For the text-containing cell, return its midpoint in (X, Y) coordinate format. 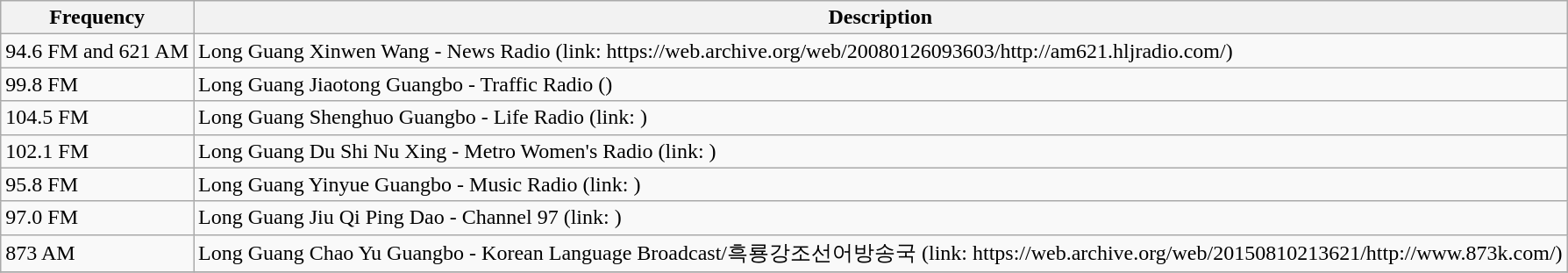
Long Guang Xinwen Wang - News Radio (link: https://web.archive.org/web/20080126093603/http://am621.hljradio.com/) (880, 51)
94.6 FM and 621 AM (97, 51)
Long Guang Yinyue Guangbo - Music Radio (link: ) (880, 184)
Description (880, 18)
Long Guang Chao Yu Guangbo - Korean Language Broadcast/흑룡강조선어방송국 (link: https://web.archive.org/web/20150810213621/http://www.873k.com/) (880, 253)
102.1 FM (97, 151)
104.5 FM (97, 118)
Long Guang Jiu Qi Ping Dao - Channel 97 (link: ) (880, 218)
Long Guang Jiaotong Guangbo - Traffic Radio () (880, 84)
Long Guang Du Shi Nu Xing - Metro Women's Radio (link: ) (880, 151)
Long Guang Shenghuo Guangbo - Life Radio (link: ) (880, 118)
99.8 FM (97, 84)
Frequency (97, 18)
873 AM (97, 253)
95.8 FM (97, 184)
97.0 FM (97, 218)
